Extract the (X, Y) coordinate from the center of the cell holding the provided text.  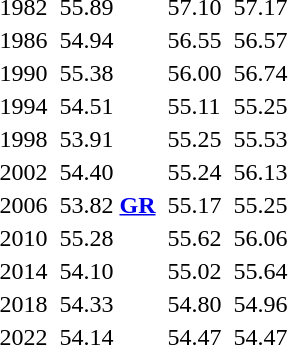
56.00 (194, 73)
55.11 (194, 106)
55.24 (194, 172)
53.91 (108, 139)
55.28 (108, 238)
55.02 (194, 271)
55.38 (108, 73)
56.55 (194, 40)
55.62 (194, 238)
55.17 (194, 205)
54.10 (108, 271)
55.25 (194, 139)
54.94 (108, 40)
53.82 GR (108, 205)
54.80 (194, 304)
54.51 (108, 106)
54.33 (108, 304)
54.40 (108, 172)
